Return the [X, Y] coordinate for the center point of the cell that contains the specified text.  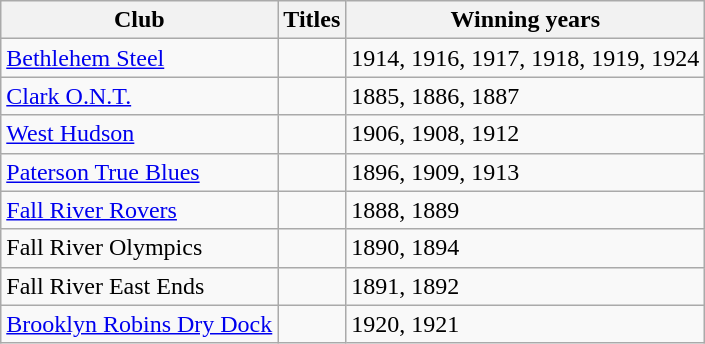
1890, 1894 [526, 248]
Brooklyn Robins Dry Dock [140, 324]
1906, 1908, 1912 [526, 134]
Winning years [526, 20]
1896, 1909, 1913 [526, 172]
1888, 1889 [526, 210]
West Hudson [140, 134]
Fall River East Ends [140, 286]
1891, 1892 [526, 286]
1914, 1916, 1917, 1918, 1919, 1924 [526, 58]
Bethlehem Steel [140, 58]
Titles [312, 20]
Club [140, 20]
Fall River Olympics [140, 248]
1920, 1921 [526, 324]
Clark O.N.T. [140, 96]
Paterson True Blues [140, 172]
1885, 1886, 1887 [526, 96]
Fall River Rovers [140, 210]
